Search for the cell housing the specified text and yield its [X, Y] center coordinate. 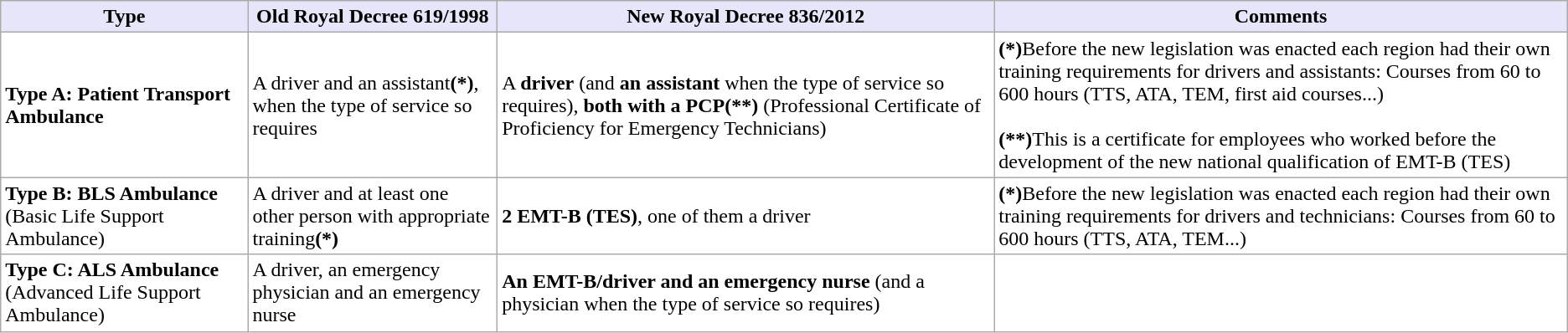
An EMT-B/driver and an emergency nurse (and a physician when the type of service so requires) [745, 293]
Old Royal Decree 619/1998 [373, 17]
Comments [1281, 17]
Type C: ALS Ambulance (Advanced Life Support Ambulance) [124, 293]
A driver, an emergency physician and an emergency nurse [373, 293]
New Royal Decree 836/2012 [745, 17]
A driver and an assistant(*), when the type of service so requires [373, 105]
Type [124, 17]
Type A: Patient Transport Ambulance [124, 105]
Type B: BLS Ambulance (Basic Life Support Ambulance) [124, 216]
A driver and at least one other person with appropriate training(*) [373, 216]
2 EMT-B (TES), one of them a driver [745, 216]
